Determine the [x, y] coordinate at the center of the cell enclosing the given text.  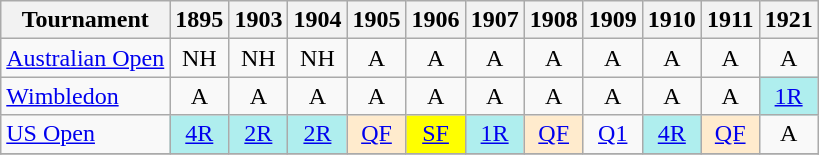
1904 [318, 20]
Australian Open [86, 58]
1921 [788, 20]
Wimbledon [86, 96]
1907 [494, 20]
1895 [200, 20]
Tournament [86, 20]
1908 [554, 20]
US Open [86, 134]
1905 [376, 20]
1903 [258, 20]
SF [436, 134]
Q1 [612, 134]
1909 [612, 20]
1910 [672, 20]
1911 [730, 20]
1906 [436, 20]
